Locate the cell with the specified text and output its (x, y) center coordinate. 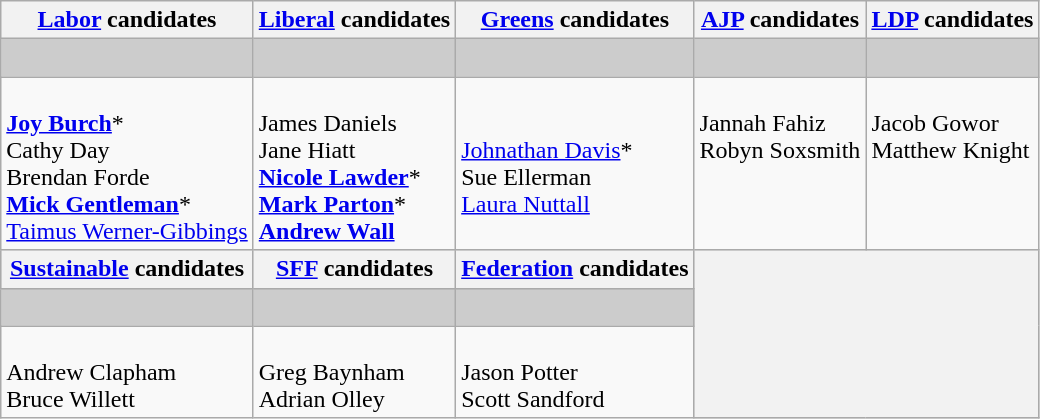
Jason Potter Scott Sandford (575, 372)
Greg Baynham Adrian Olley (354, 372)
James Daniels Jane Hiatt Nicole Lawder* Mark Parton* Andrew Wall (354, 164)
Sustainable candidates (127, 269)
Greens candidates (575, 20)
Liberal candidates (354, 20)
Federation candidates (575, 269)
Labor candidates (127, 20)
Jannah Fahiz Robyn Soxsmith (780, 164)
AJP candidates (780, 20)
LDP candidates (952, 20)
SFF candidates (354, 269)
Jacob Gowor Matthew Knight (952, 164)
Joy Burch* Cathy Day Brendan Forde Mick Gentleman* Taimus Werner-Gibbings (127, 164)
Andrew Clapham Bruce Willett (127, 372)
Johnathan Davis* Sue Ellerman Laura Nuttall (575, 164)
